Pinpoint the cell where the given text exists, returning its [x, y] midpoint coordinate. 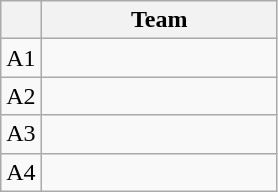
A1 [21, 58]
A4 [21, 172]
Team [159, 20]
A3 [21, 134]
A2 [21, 96]
